Scan for the cell matching the given text and deliver its (X, Y) coordinate at center. 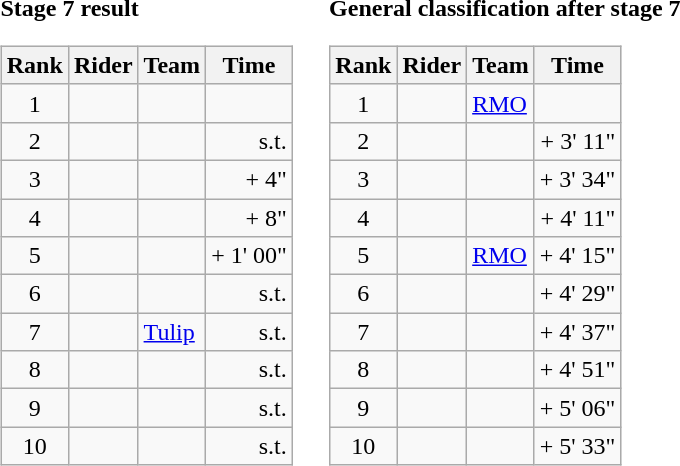
+ 8" (250, 217)
+ 4' 15" (578, 256)
+ 4' 37" (578, 332)
Tulip (172, 332)
+ 5' 06" (578, 408)
+ 1' 00" (250, 256)
+ 4' 51" (578, 370)
+ 4' 11" (578, 217)
+ 4' 29" (578, 294)
+ 5' 33" (578, 446)
+ 3' 11" (578, 141)
+ 4" (250, 179)
+ 3' 34" (578, 179)
